Find where the given text appears and provide that cell's center as (x, y) coordinate. 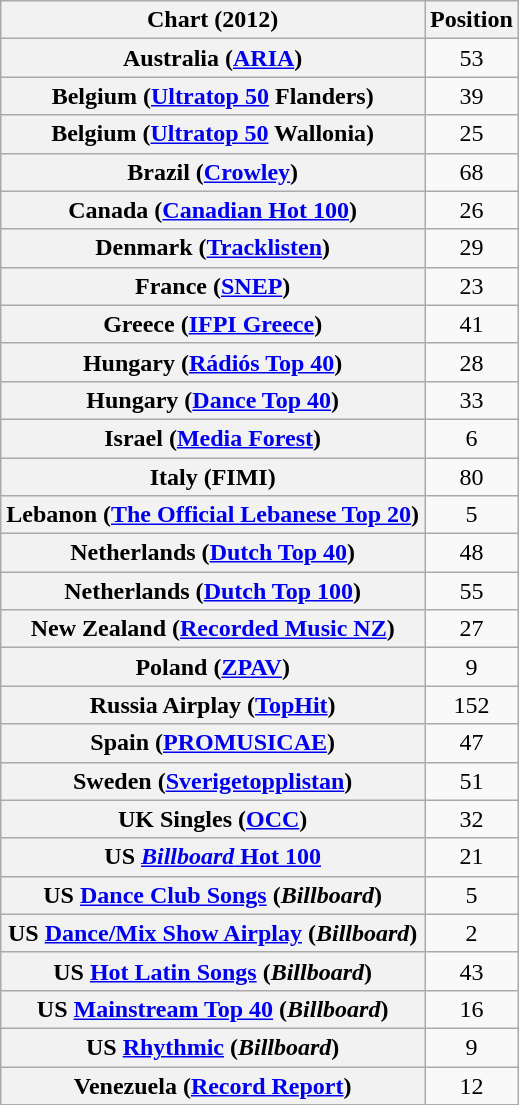
47 (472, 743)
29 (472, 248)
27 (472, 629)
32 (472, 819)
Israel (Media Forest) (213, 438)
US Dance/Mix Show Airplay (Billboard) (213, 933)
16 (472, 1009)
80 (472, 477)
6 (472, 438)
53 (472, 58)
Lebanon (The Official Lebanese Top 20) (213, 515)
2 (472, 933)
Hungary (Dance Top 40) (213, 400)
US Mainstream Top 40 (Billboard) (213, 1009)
68 (472, 172)
51 (472, 781)
Canada (Canadian Hot 100) (213, 210)
Hungary (Rádiós Top 40) (213, 362)
Russia Airplay (TopHit) (213, 705)
UK Singles (OCC) (213, 819)
12 (472, 1085)
US Dance Club Songs (Billboard) (213, 895)
Spain (PROMUSICAE) (213, 743)
23 (472, 286)
25 (472, 134)
28 (472, 362)
Sweden (Sverigetopplistan) (213, 781)
152 (472, 705)
26 (472, 210)
39 (472, 96)
US Hot Latin Songs (Billboard) (213, 971)
Belgium (Ultratop 50 Wallonia) (213, 134)
Denmark (Tracklisten) (213, 248)
21 (472, 857)
Australia (ARIA) (213, 58)
Venezuela (Record Report) (213, 1085)
Belgium (Ultratop 50 Flanders) (213, 96)
Netherlands (Dutch Top 100) (213, 591)
Chart (2012) (213, 20)
Italy (FIMI) (213, 477)
Netherlands (Dutch Top 40) (213, 553)
Position (472, 20)
France (SNEP) (213, 286)
Poland (ZPAV) (213, 667)
US Rhythmic (Billboard) (213, 1047)
48 (472, 553)
Brazil (Crowley) (213, 172)
43 (472, 971)
33 (472, 400)
US Billboard Hot 100 (213, 857)
Greece (IFPI Greece) (213, 324)
41 (472, 324)
New Zealand (Recorded Music NZ) (213, 629)
55 (472, 591)
